Output the (X, Y) coordinate of the center of the cell containing the given text.  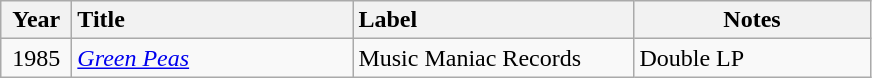
Music Maniac Records (494, 58)
Year (36, 20)
Title (212, 20)
Notes (752, 20)
Label (494, 20)
1985 (36, 58)
Green Peas (212, 58)
Double LP (752, 58)
